Identify which cell holds the provided text, then report its (X, Y) central coordinate. 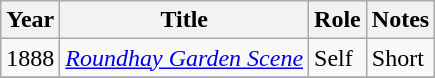
Year (30, 20)
Roundhay Garden Scene (184, 58)
Self (338, 58)
Short (400, 58)
1888 (30, 58)
Title (184, 20)
Role (338, 20)
Notes (400, 20)
